Find where the given text appears and provide that cell's center as (X, Y) coordinate. 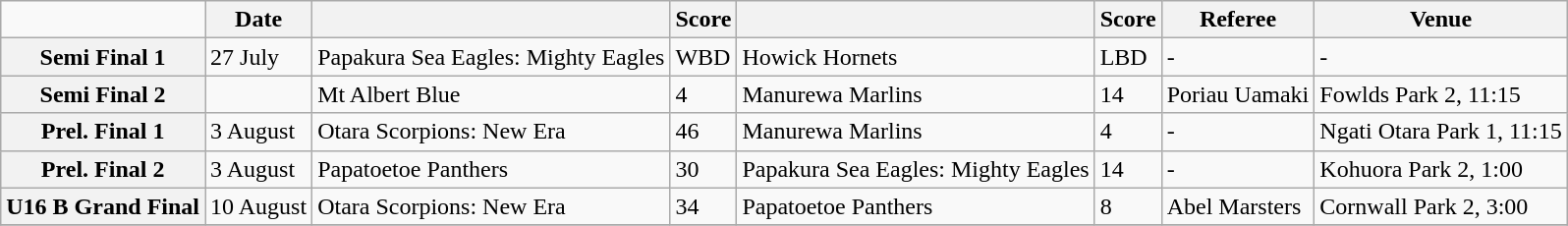
Fowlds Park 2, 11:15 (1440, 94)
LBD (1128, 57)
34 (703, 206)
Abel Marsters (1238, 206)
Semi Final 2 (103, 94)
Howick Hornets (916, 57)
Referee (1238, 20)
Poriau Uamaki (1238, 94)
Prel. Final 1 (103, 132)
Mt Albert Blue (491, 94)
Cornwall Park 2, 3:00 (1440, 206)
46 (703, 132)
30 (703, 169)
WBD (703, 57)
Prel. Final 2 (103, 169)
Venue (1440, 20)
Date (259, 20)
Semi Final 1 (103, 57)
27 July (259, 57)
Kohuora Park 2, 1:00 (1440, 169)
10 August (259, 206)
Ngati Otara Park 1, 11:15 (1440, 132)
U16 B Grand Final (103, 206)
8 (1128, 206)
